Return [x, y] of the center of cell containing provided text 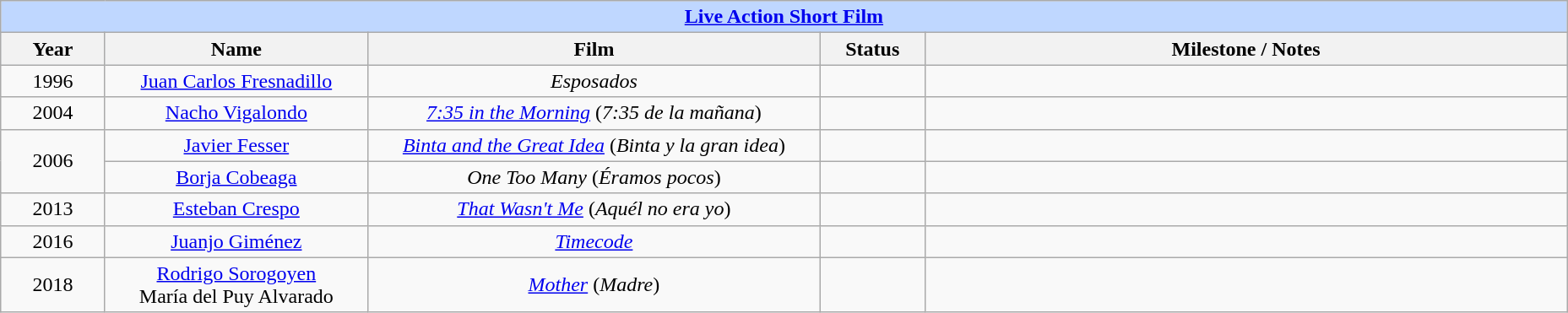
Juan Carlos Fresnadillo [236, 81]
Live Action Short Film [784, 17]
Name [236, 49]
Javier Fesser [236, 145]
Juanjo Giménez [236, 241]
2006 [53, 161]
Nacho Vigalondo [236, 113]
Esposados [594, 81]
Binta and the Great Idea (Binta y la gran idea) [594, 145]
One Too Many (Éramos pocos) [594, 177]
Mother (Madre) [594, 285]
Milestone / Notes [1246, 49]
Borja Cobeaga [236, 177]
Rodrigo SorogoyenMaría del Puy Alvarado [236, 285]
2004 [53, 113]
Status [872, 49]
Timecode [594, 241]
That Wasn't Me (Aquél no era yo) [594, 209]
Year [53, 49]
Esteban Crespo [236, 209]
2018 [53, 285]
2013 [53, 209]
2016 [53, 241]
Film [594, 49]
1996 [53, 81]
7:35 in the Morning (7:35 de la mañana) [594, 113]
